Identify which cell holds the provided text, then report its [x, y] central coordinate. 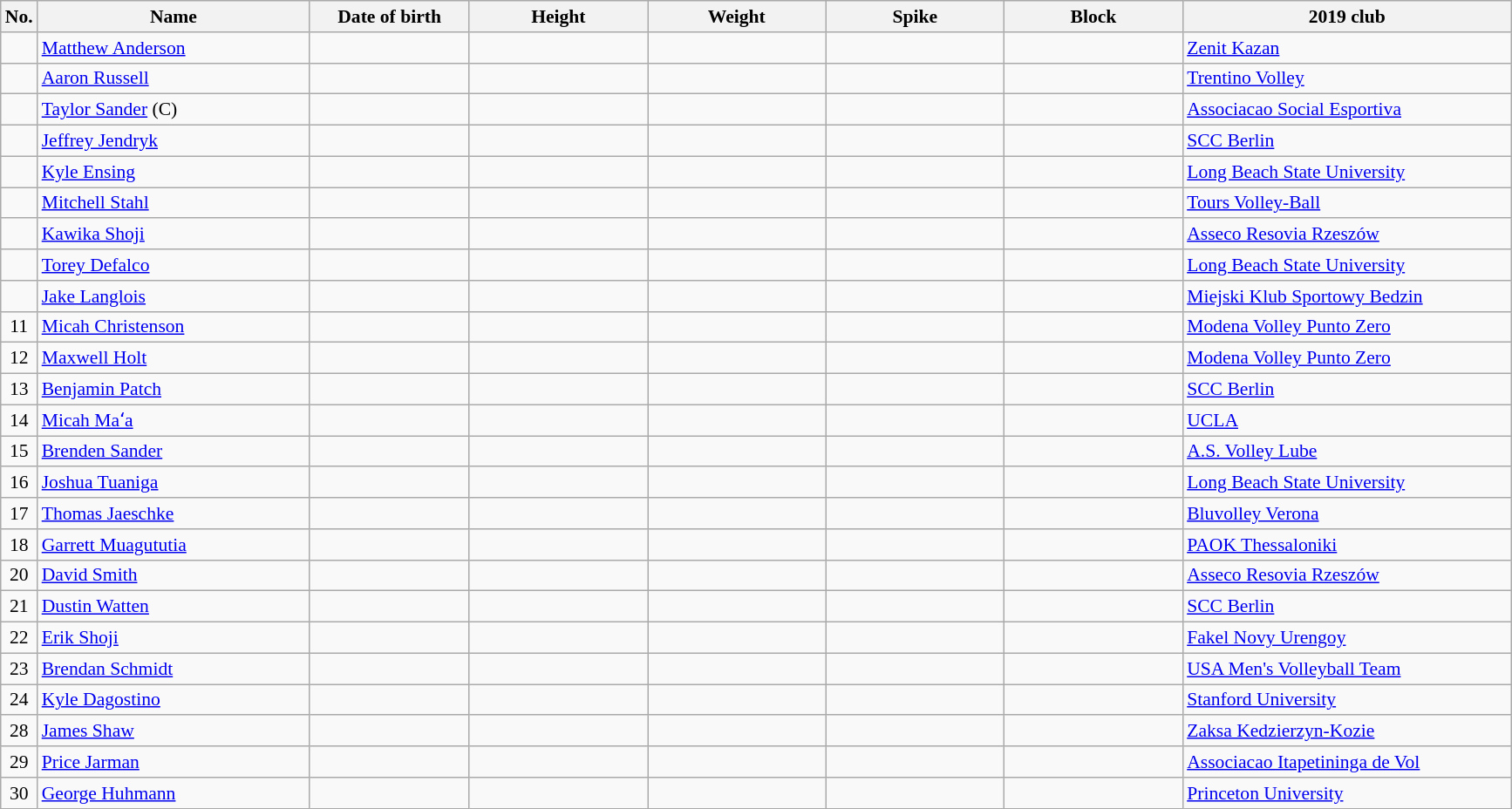
22 [19, 638]
18 [19, 545]
Trentino Volley [1346, 78]
Zaksa Kedzierzyn-Kozie [1346, 731]
Fakel Novy Urengoy [1346, 638]
Stanford University [1346, 700]
Kyle Dagostino [174, 700]
Maxwell Holt [174, 358]
Name [174, 17]
11 [19, 327]
Price Jarman [174, 762]
17 [19, 513]
16 [19, 483]
Miejski Klub Sportowy Bedzin [1346, 296]
USA Men's Volleyball Team [1346, 669]
Weight [738, 17]
Benjamin Patch [174, 390]
Kyle Ensing [174, 172]
Matthew Anderson [174, 48]
Erik Shoji [174, 638]
James Shaw [174, 731]
George Huhmann [174, 793]
Thomas Jaeschke [174, 513]
Brendan Schmidt [174, 669]
Torey Defalco [174, 265]
Taylor Sander (C) [174, 110]
24 [19, 700]
Associacao Social Esportiva [1346, 110]
Garrett Muagututia [174, 545]
2019 club [1346, 17]
14 [19, 420]
PAOK Thessaloniki [1346, 545]
Tours Volley-Ball [1346, 203]
Kawika Shoji [174, 235]
Micah Maʻa [174, 420]
David Smith [174, 575]
Zenit Kazan [1346, 48]
Associacao Itapetininga de Vol [1346, 762]
Micah Christenson [174, 327]
30 [19, 793]
12 [19, 358]
UCLA [1346, 420]
Bluvolley Verona [1346, 513]
Princeton University [1346, 793]
Height [558, 17]
28 [19, 731]
13 [19, 390]
Jeffrey Jendryk [174, 141]
Jake Langlois [174, 296]
Joshua Tuaniga [174, 483]
29 [19, 762]
Aaron Russell [174, 78]
Spike [916, 17]
23 [19, 669]
15 [19, 452]
Mitchell Stahl [174, 203]
21 [19, 607]
Brenden Sander [174, 452]
No. [19, 17]
A.S. Volley Lube [1346, 452]
Block [1093, 17]
20 [19, 575]
Dustin Watten [174, 607]
Date of birth [389, 17]
